Identify which cell holds the provided text, then report its (x, y) central coordinate. 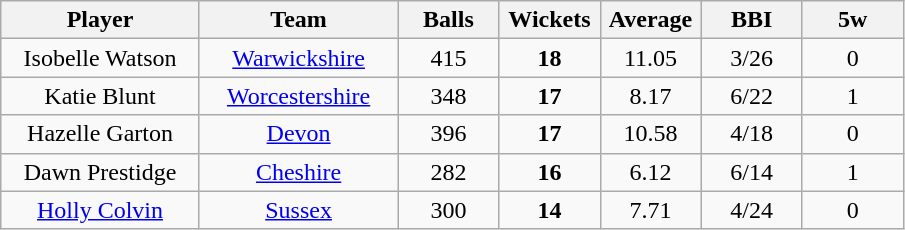
11.05 (650, 58)
3/26 (752, 58)
6/14 (752, 172)
282 (448, 172)
BBI (752, 20)
Katie Blunt (100, 96)
4/24 (752, 210)
8.17 (650, 96)
16 (550, 172)
Holly Colvin (100, 210)
14 (550, 210)
Wickets (550, 20)
18 (550, 58)
5w (852, 20)
Hazelle Garton (100, 134)
Sussex (298, 210)
6/22 (752, 96)
Dawn Prestidge (100, 172)
396 (448, 134)
Warwickshire (298, 58)
300 (448, 210)
Player (100, 20)
Balls (448, 20)
4/18 (752, 134)
Worcestershire (298, 96)
6.12 (650, 172)
Devon (298, 134)
7.71 (650, 210)
Cheshire (298, 172)
Team (298, 20)
Average (650, 20)
348 (448, 96)
10.58 (650, 134)
415 (448, 58)
Isobelle Watson (100, 58)
